Scan for the cell matching the given text and deliver its [x, y] coordinate at center. 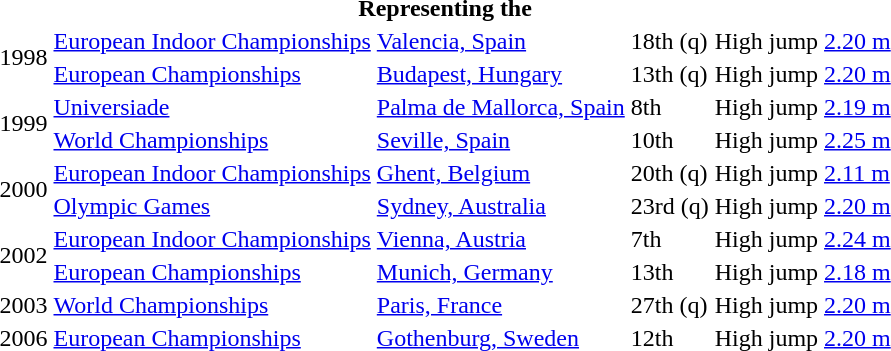
13th (q) [670, 74]
20th (q) [670, 173]
Olympic Games [212, 206]
18th (q) [670, 41]
Budapest, Hungary [500, 74]
Palma de Mallorca, Spain [500, 107]
27th (q) [670, 305]
Seville, Spain [500, 140]
Vienna, Austria [500, 239]
23rd (q) [670, 206]
13th [670, 272]
8th [670, 107]
Ghent, Belgium [500, 173]
Valencia, Spain [500, 41]
Munich, Germany [500, 272]
Sydney, Australia [500, 206]
Universiade [212, 107]
Paris, France [500, 305]
10th [670, 140]
7th [670, 239]
